Pinpoint the cell where the given text exists, returning its (X, Y) midpoint coordinate. 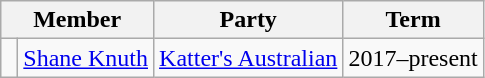
2017–present (413, 58)
Member (78, 20)
Term (413, 20)
Shane Knuth (86, 58)
Katter's Australian (248, 58)
Party (248, 20)
